Locate the cell with the specified text and output its (X, Y) center coordinate. 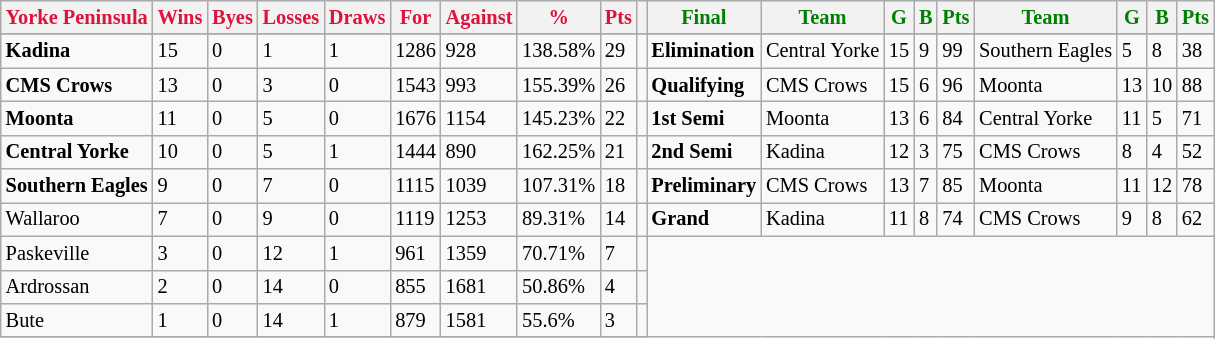
22 (618, 118)
1154 (480, 118)
38 (1196, 51)
993 (480, 85)
75 (956, 152)
62 (1196, 219)
52 (1196, 152)
1253 (480, 219)
2nd Semi (704, 152)
74 (956, 219)
1115 (415, 186)
Preliminary (704, 186)
84 (956, 118)
Yorke Peninsula (77, 17)
1543 (415, 85)
1681 (480, 287)
Wins (180, 17)
961 (415, 253)
1039 (480, 186)
928 (480, 51)
Grand (704, 219)
155.39% (558, 85)
96 (956, 85)
162.25% (558, 152)
107.31% (558, 186)
1119 (415, 219)
1286 (415, 51)
21 (618, 152)
138.58% (558, 51)
71 (1196, 118)
1676 (415, 118)
1359 (480, 253)
879 (415, 320)
85 (956, 186)
145.23% (558, 118)
Ardrossan (77, 287)
Bute (77, 320)
1st Semi (704, 118)
99 (956, 51)
78 (1196, 186)
Qualifying (704, 85)
18 (618, 186)
Wallaroo (77, 219)
For (415, 17)
26 (618, 85)
Final (704, 17)
2 (180, 287)
Paskeville (77, 253)
Losses (291, 17)
Byes (232, 17)
Elimination (704, 51)
1581 (480, 320)
Draws (357, 17)
890 (480, 152)
89.31% (558, 219)
50.86% (558, 287)
29 (618, 51)
1444 (415, 152)
70.71% (558, 253)
55.6% (558, 320)
Against (480, 17)
% (558, 17)
855 (415, 287)
88 (1196, 85)
